Pinpoint the cell where the given text exists, returning its [X, Y] midpoint coordinate. 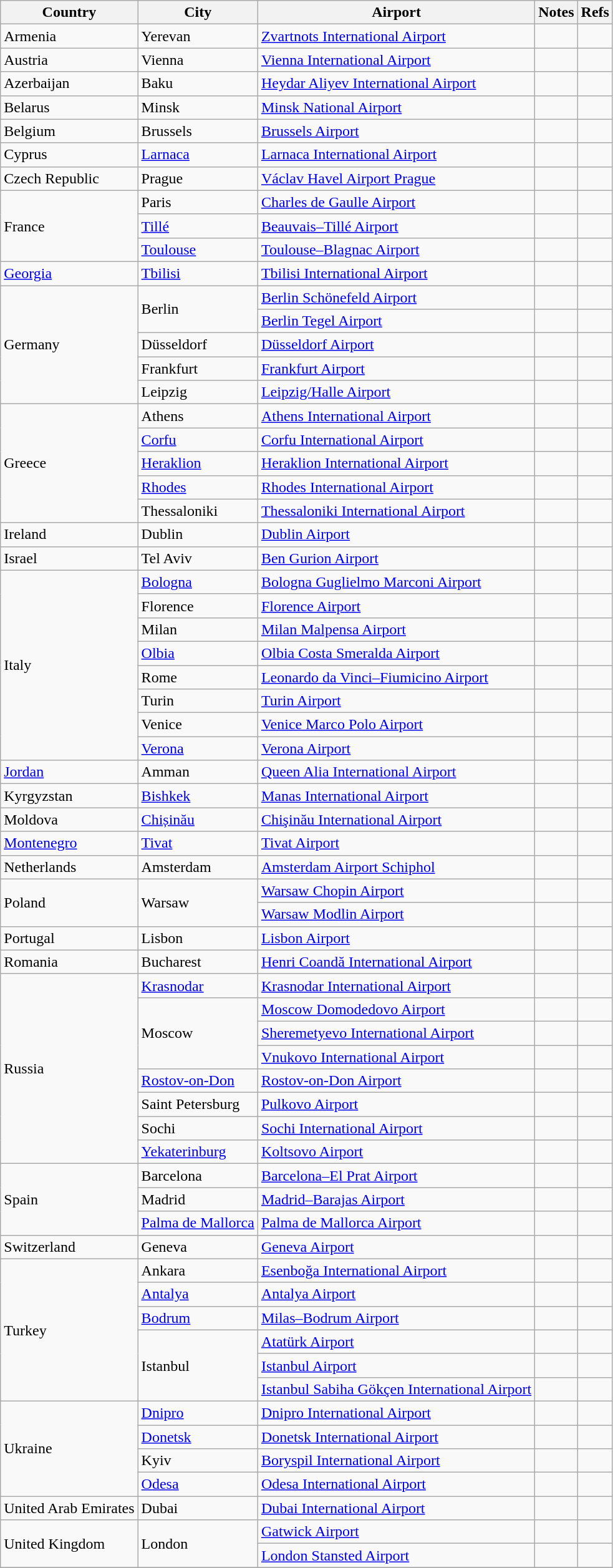
Geneva [198, 1247]
Dnipro International Airport [396, 1413]
Rhodes [198, 487]
Tivat [198, 843]
Larnaca [198, 155]
Warsaw Chopin Airport [396, 891]
London Stansted Airport [396, 1556]
Tillé [198, 226]
Olbia [198, 653]
Heydar Aliyev International Airport [396, 84]
Palma de Mallorca Airport [396, 1223]
Amsterdam Airport Schiphol [396, 867]
Armenia [69, 36]
Sheremetyevo International Airport [396, 1033]
Odesa International Airport [396, 1484]
Queen Alia International Airport [396, 772]
Belgium [69, 131]
Airport [396, 12]
Baku [198, 84]
Dublin Airport [396, 535]
Bucharest [198, 962]
Donetsk International Airport [396, 1436]
Jordan [69, 772]
Palma de Mallorca [198, 1223]
Boryspil International Airport [396, 1461]
Ireland [69, 535]
Russia [69, 1068]
Amman [198, 772]
Athens [198, 416]
Austria [69, 60]
Heraklion [198, 463]
Istanbul Sabiha Gökçen International Airport [396, 1389]
Heraklion International Airport [396, 463]
Tbilisi International Airport [396, 273]
Moscow Domodedovo Airport [396, 1009]
Verona [198, 748]
Ukraine [69, 1448]
Antalya [198, 1294]
Berlin Schönefeld Airport [396, 298]
Moldova [69, 820]
Florence Airport [396, 606]
Krasnodar International Airport [396, 985]
Prague [198, 178]
Georgia [69, 273]
Bishkek [198, 796]
United Kingdom [69, 1544]
Belarus [69, 107]
Cyprus [69, 155]
Sochi International Airport [396, 1128]
Yerevan [198, 36]
Athens International Airport [396, 416]
Dubai International Airport [396, 1508]
Vnukovo International Airport [396, 1057]
Bologna [198, 582]
Rhodes International Airport [396, 487]
Düsseldorf Airport [396, 345]
Ankara [198, 1270]
Toulouse [198, 249]
Germany [69, 345]
Tbilisi [198, 273]
Netherlands [69, 867]
Lisbon Airport [396, 938]
Ben Gurion Airport [396, 558]
Beauvais–Tillé Airport [396, 226]
Leipzig [198, 392]
Greece [69, 463]
Minsk National Airport [396, 107]
Madrid–Barajas Airport [396, 1199]
Kyrgyzstan [69, 796]
Milan [198, 629]
Dublin [198, 535]
Bodrum [198, 1318]
Toulouse–Blagnac Airport [396, 249]
Esenboğa International Airport [396, 1270]
Chișinău [198, 820]
Rome [198, 677]
Venice Marco Polo Airport [396, 725]
Paris [198, 202]
Pulkovo Airport [396, 1105]
Israel [69, 558]
Tel Aviv [198, 558]
Warsaw Modlin Airport [396, 914]
Verona Airport [396, 748]
City [198, 12]
Thessaloniki International Airport [396, 511]
Istanbul [198, 1365]
Lisbon [198, 938]
Saint Petersburg [198, 1105]
Sochi [198, 1128]
Rostov-on-Don Airport [396, 1081]
Refs [595, 12]
Italy [69, 665]
London [198, 1544]
Spain [69, 1199]
Krasnodar [198, 985]
Turin Airport [396, 701]
Barcelona–El Prat Airport [396, 1176]
Düsseldorf [198, 345]
Gatwick Airport [396, 1532]
Czech Republic [69, 178]
Florence [198, 606]
Dubai [198, 1508]
Atatürk Airport [396, 1342]
Donetsk [198, 1436]
Montenegro [69, 843]
Thessaloniki [198, 511]
Venice [198, 725]
Milan Malpensa Airport [396, 629]
Notes [556, 12]
Berlin Tegel Airport [396, 321]
Azerbaijan [69, 84]
Berlin [198, 309]
United Arab Emirates [69, 1508]
Leipzig/Halle Airport [396, 392]
Chişinău International Airport [396, 820]
Vienna International Airport [396, 60]
Madrid [198, 1199]
Rostov-on-Don [198, 1081]
Tivat Airport [396, 843]
Warsaw [198, 903]
France [69, 226]
Brussels Airport [396, 131]
Milas–Bodrum Airport [396, 1318]
Corfu International Airport [396, 440]
Manas International Airport [396, 796]
Brussels [198, 131]
Yekaterinburg [198, 1152]
Bologna Guglielmo Marconi Airport [396, 582]
Poland [69, 903]
Olbia Costa Smeralda Airport [396, 653]
Kyiv [198, 1461]
Henri Coandă International Airport [396, 962]
Minsk [198, 107]
Vienna [198, 60]
Moscow [198, 1033]
Antalya Airport [396, 1294]
Amsterdam [198, 867]
Charles de Gaulle Airport [396, 202]
Switzerland [69, 1247]
Koltsovo Airport [396, 1152]
Frankfurt [198, 369]
Odesa [198, 1484]
Portugal [69, 938]
Corfu [198, 440]
Larnaca International Airport [396, 155]
Dnipro [198, 1413]
Frankfurt Airport [396, 369]
Istanbul Airport [396, 1365]
Turin [198, 701]
Barcelona [198, 1176]
Turkey [69, 1330]
Zvartnots International Airport [396, 36]
Romania [69, 962]
Geneva Airport [396, 1247]
Country [69, 12]
Václav Havel Airport Prague [396, 178]
Leonardo da Vinci–Fiumicino Airport [396, 677]
